For the text-containing cell, return its midpoint in [x, y] coordinate format. 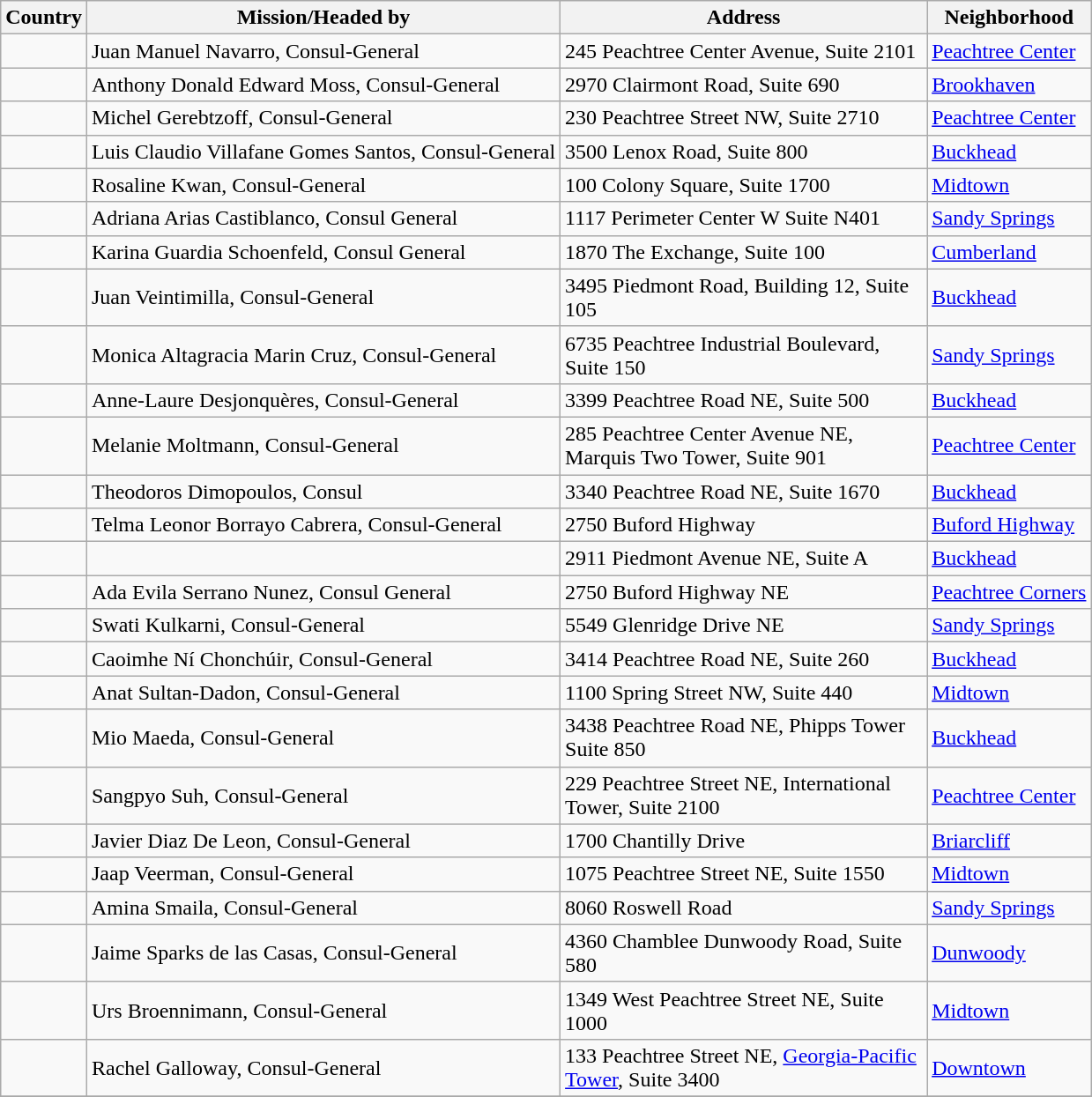
100 Colony Square, Suite 1700 [744, 185]
Rosaline Kwan, Consul-General [323, 185]
1075 Peachtree Street NE, Suite 1550 [744, 874]
Amina Smaila, Consul-General [323, 908]
Sangpyo Suh, Consul-General [323, 795]
229 Peachtree Street NE, International Tower, Suite 2100 [744, 795]
3399 Peachtree Road NE, Suite 500 [744, 400]
Jaime Sparks de las Casas, Consul-General [323, 953]
Buford Highway [1009, 525]
Country [44, 18]
2970 Clairmont Road, Suite 690 [744, 85]
4360 Chamblee Dunwoody Road, Suite 580 [744, 953]
Monica Altagracia Marin Cruz, Consul-General [323, 354]
Melanie Moltmann, Consul-General [323, 446]
3438 Peachtree Road NE, Phipps Tower Suite 850 [744, 738]
3495 Piedmont Road, Building 12, Suite 105 [744, 298]
2911 Piedmont Avenue NE, Suite A [744, 559]
Downtown [1009, 1068]
Dunwoody [1009, 953]
2750 Buford Highway NE [744, 592]
Juan Manuel Navarro, Consul-General [323, 51]
3340 Peachtree Road NE, Suite 1670 [744, 491]
Address [744, 18]
Peachtree Corners [1009, 592]
Briarcliff [1009, 841]
Mission/Headed by [323, 18]
2750 Buford Highway [744, 525]
Javier Diaz De Leon, Consul-General [323, 841]
Caoimhe Ní Chonchúir, Consul-General [323, 659]
Cumberland [1009, 252]
Mio Maeda, Consul-General [323, 738]
1349 West Peachtree Street NE, Suite 1000 [744, 1010]
Adriana Arias Castiblanco, Consul General [323, 219]
Juan Veintimilla, Consul-General [323, 298]
Telma Leonor Borrayo Cabrera, Consul-General [323, 525]
3500 Lenox Road, Suite 800 [744, 152]
3414 Peachtree Road NE, Suite 260 [744, 659]
Anat Sultan-Dadon, Consul-General [323, 693]
Anthony Donald Edward Moss, Consul-General [323, 85]
1870 The Exchange, Suite 100 [744, 252]
5549 Glenridge Drive NE [744, 626]
1100 Spring Street NW, Suite 440 [744, 693]
6735 Peachtree Industrial Boulevard, Suite 150 [744, 354]
8060 Roswell Road [744, 908]
Karina Guardia Schoenfeld, Consul General [323, 252]
1117 Perimeter Center W Suite N401 [744, 219]
Jaap Veerman, Consul-General [323, 874]
Brookhaven [1009, 85]
Swati Kulkarni, Consul-General [323, 626]
285 Peachtree Center Avenue NE, Marquis Two Tower, Suite 901 [744, 446]
Neighborhood [1009, 18]
Michel Gerebtzoff, Consul-General [323, 118]
Rachel Galloway, Consul-General [323, 1068]
133 Peachtree Street NE, Georgia-Pacific Tower, Suite 3400 [744, 1068]
245 Peachtree Center Avenue, Suite 2101 [744, 51]
Luis Claudio Villafane Gomes Santos, Consul-General [323, 152]
230 Peachtree Street NW, Suite 2710 [744, 118]
Urs Broennimann, Consul-General [323, 1010]
Theodoros Dimopoulos, Consul [323, 491]
Ada Evila Serrano Nunez, Consul General [323, 592]
1700 Chantilly Drive [744, 841]
Anne-Laure Desjonquères, Consul-General [323, 400]
